For the text-containing cell, return its midpoint in (X, Y) coordinate format. 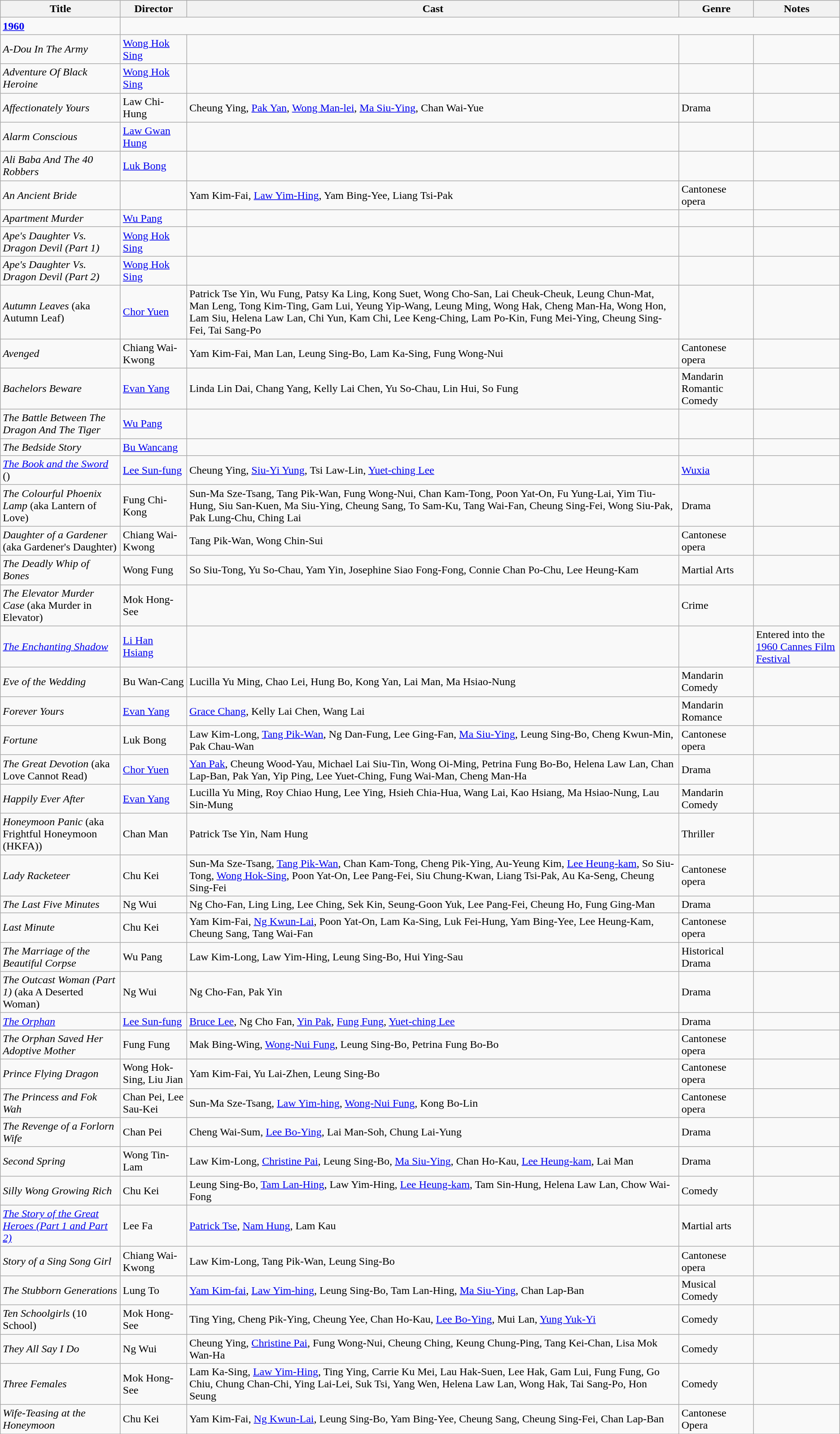
Autumn Leaves (aka Autumn Leaf) (61, 312)
Yam Kim-Fai, Ng Kwun-Lai, Leung Sing-Bo, Yam Bing-Yee, Cheung Sang, Cheung Sing-Fei, Chan Lap-Ban (433, 1420)
Lung To (153, 1290)
Bruce Lee, Ng Cho Fan, Yin Pak, Fung Fung, Yuet-ching Lee (433, 1021)
So Siu-Tong, Yu So-Chau, Yam Yin, Josephine Siao Fong-Fong, Connie Chan Po-Chu, Lee Heung-Kam (433, 570)
Entered into the 1960 Cannes Film Festival (796, 647)
The Revenge of a Forlorn Wife (61, 1132)
Wong Fung (153, 570)
The Bedside Story (61, 447)
Grace Chang, Kelly Lai Chen, Wang Lai (433, 711)
Notes (796, 9)
Cantonese Opera (716, 1420)
Happily Ever After (61, 798)
Wife-Teasing at the Honeymoon (61, 1420)
Law Chi-Hung (153, 108)
Law Kim-Long, Christine Pai, Leung Sing-Bo, Ma Siu-Ying, Chan Ho-Kau, Lee Heung-kam, Lai Man (433, 1161)
Patrick Tse, Nam Hung, Lam Kau (433, 1226)
Mandarin Romance (716, 711)
An Ancient Bride (61, 195)
The Enchanting Shadow (61, 647)
Li Han Hsiang (153, 647)
Ng Cho-Fan, Pak Yin (433, 992)
Lucilla Yu Ming, Chao Lei, Hung Bo, Kong Yan, Lai Man, Ma Hsiao-Nung (433, 682)
Lucilla Yu Ming, Roy Chiao Hung, Lee Ying, Hsieh Chia-Hua, Wang Lai, Kao Hsiang, Ma Hsiao-Nung, Lau Sin-Mung (433, 798)
The Marriage of the Beautiful Corpse (61, 957)
Leung Sing-Bo, Tam Lan-Hing, Law Yim-Hing, Lee Heung-kam, Tam Sin-Hung, Helena Law Lan, Chow Wai-Fong (433, 1191)
The Battle Between The Dragon And The Tiger (61, 424)
Lee Fa (153, 1226)
They All Say I Do (61, 1349)
Wong Hok-Sing, Liu Jian (153, 1074)
Cheng Wai-Sum, Lee Bo-Ying, Lai Man-Soh, Chung Lai-Yung (433, 1132)
Law Kim-Long, Tang Pik-Wan, Leung Sing-Bo (433, 1261)
Lady Racketeer (61, 875)
Yam Kim-Fai, Man Lan, Leung Sing-Bo, Lam Ka-Sing, Fung Wong-Nui (433, 353)
Sun-Ma Sze-Tsang, Law Yim-hing, Wong-Nui Fung, Kong Bo-Lin (433, 1103)
Second Spring (61, 1161)
Yam Kim-Fai, Yu Lai-Zhen, Leung Sing-Bo (433, 1074)
The Princess and Fok Wah (61, 1103)
The Last Five Minutes (61, 905)
Cast (433, 9)
Affectionately Yours (61, 108)
The Colourful Phoenix Lamp (aka Lantern of Love) (61, 506)
Chan Man (153, 834)
Crime (716, 605)
Title (61, 9)
Story of a Sing Song Girl (61, 1261)
Martial Arts (716, 570)
1960 (61, 26)
Fortune (61, 740)
Ting Ying, Cheng Pik-Ying, Cheung Yee, Chan Ho-Kau, Lee Bo-Ying, Mui Lan, Yung Yuk-Yi (433, 1319)
Alarm Conscious (61, 136)
The Deadly Whip of Bones (61, 570)
Law Kim-Long, Tang Pik-Wan, Ng Dan-Fung, Lee Ging-Fan, Ma Siu-Ying, Leung Sing-Bo, Cheng Kwun-Min, Pak Chau-Wan (433, 740)
The Book and the Sword () (61, 471)
Forever Yours (61, 711)
Ape's Daughter Vs. Dragon Devil (Part 1) (61, 242)
Thriller (716, 834)
Bachelors Beware (61, 389)
The Great Devotion (aka Love Cannot Read) (61, 770)
Musical Comedy (716, 1290)
Linda Lin Dai, Chang Yang, Kelly Lai Chen, Yu So-Chau, Lin Hui, So Fung (433, 389)
Chan Pei, Lee Sau-Kei (153, 1103)
Tang Pik-Wan, Wong Chin-Sui (433, 541)
Eve of the Wedding (61, 682)
The Story of the Great Heroes (Part 1 and Part 2) (61, 1226)
Martial arts (716, 1226)
Bu Wan-Cang (153, 682)
Patrick Tse Yin, Nam Hung (433, 834)
Yam Kim-fai, Law Yim-hing, Leung Sing-Bo, Tam Lan-Hing, Ma Siu-Ying, Chan Lap-Ban (433, 1290)
Fung Chi-Kong (153, 506)
Mak Bing-Wing, Wong-Nui Fung, Leung Sing-Bo, Petrina Fung Bo-Bo (433, 1044)
A-Dou In The Army (61, 49)
Ng Cho-Fan, Ling Ling, Lee Ching, Sek Kin, Seung-Goon Yuk, Lee Pang-Fei, Cheung Ho, Fung Ging-Man (433, 905)
Daughter of a Gardener (aka Gardener's Daughter) (61, 541)
Prince Flying Dragon (61, 1074)
Historical Drama (716, 957)
Three Females (61, 1384)
Wong Tin-Lam (153, 1161)
The Orphan (61, 1021)
Law Kim-Long, Law Yim-Hing, Leung Sing-Bo, Hui Ying-Sau (433, 957)
Cheung Ying, Pak Yan, Wong Man-lei, Ma Siu-Ying, Chan Wai-Yue (433, 108)
The Elevator Murder Case (aka Murder in Elevator) (61, 605)
The Stubborn Generations (61, 1290)
Avenged (61, 353)
Cheung Ying, Siu-Yi Yung, Tsi Law-Lin, Yuet-ching Lee (433, 471)
Fung Fung (153, 1044)
Adventure Of Black Heroine (61, 78)
Silly Wong Growing Rich (61, 1191)
The Orphan Saved Her Adoptive Mother (61, 1044)
Chan Pei (153, 1132)
Yam Kim-Fai, Ng Kwun-Lai, Poon Yat-On, Lam Ka-Sing, Luk Fei-Hung, Yam Bing-Yee, Lee Heung-Kam, Cheung Sang, Tang Wai-Fan (433, 928)
Cheung Ying, Christine Pai, Fung Wong-Nui, Cheung Ching, Keung Chung-Ping, Tang Kei-Chan, Lisa Mok Wan-Ha (433, 1349)
Yam Kim-Fai, Law Yim-Hing, Yam Bing-Yee, Liang Tsi-Pak (433, 195)
Apartment Murder (61, 218)
Ape's Daughter Vs. Dragon Devil (Part 2) (61, 270)
Ten Schoolgirls (10 School) (61, 1319)
The Outcast Woman (Part 1) (aka A Deserted Woman) (61, 992)
Mandarin Romantic Comedy (716, 389)
Wuxia (716, 471)
Director (153, 9)
Genre (716, 9)
Ali Baba And The 40 Robbers (61, 166)
Honeymoon Panic (aka Frightful Honeymoon (HKFA)) (61, 834)
Last Minute (61, 928)
Bu Wancang (153, 447)
Law Gwan Hung (153, 136)
